Detect which cell encompasses the target text, then output its (X, Y) center coordinate. 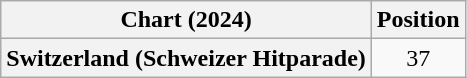
Switzerland (Schweizer Hitparade) (186, 58)
Position (418, 20)
37 (418, 58)
Chart (2024) (186, 20)
